Scan for the cell matching the given text and deliver its [X, Y] coordinate at center. 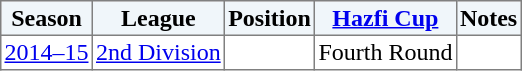
Hazfi Cup [386, 18]
2nd Division [158, 52]
2014–15 [47, 52]
Notes [488, 18]
Fourth Round [386, 52]
League [158, 18]
Position [269, 18]
Season [47, 18]
